Detect which cell encompasses the target text, then output its (x, y) center coordinate. 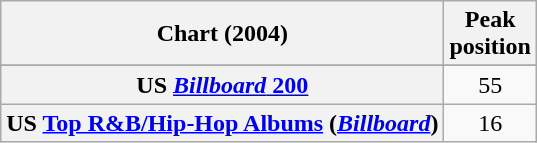
US Top R&B/Hip-Hop Albums (Billboard) (222, 123)
16 (490, 123)
55 (490, 85)
Peak position (490, 34)
Chart (2004) (222, 34)
US Billboard 200 (222, 85)
